Scan for the cell matching the given text and deliver its (x, y) coordinate at center. 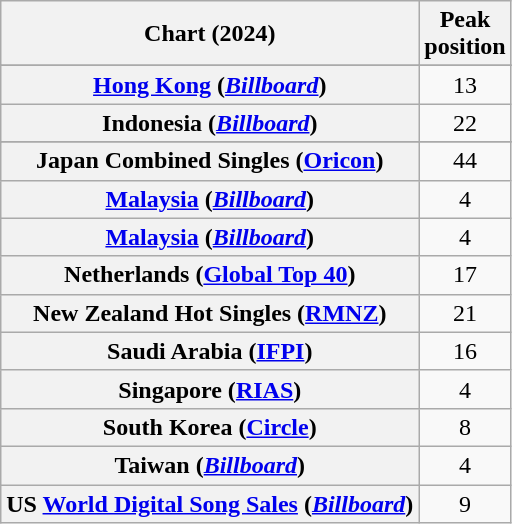
Hong Kong (Billboard) (210, 85)
Chart (2024) (210, 34)
8 (465, 427)
9 (465, 503)
Singapore (RIAS) (210, 389)
Saudi Arabia (IFPI) (210, 351)
Taiwan (Billboard) (210, 465)
Indonesia (Billboard) (210, 123)
44 (465, 161)
New Zealand Hot Singles (RMNZ) (210, 313)
13 (465, 85)
Peakposition (465, 34)
US World Digital Song Sales (Billboard) (210, 503)
22 (465, 123)
21 (465, 313)
Japan Combined Singles (Oricon) (210, 161)
17 (465, 275)
South Korea (Circle) (210, 427)
Netherlands (Global Top 40) (210, 275)
16 (465, 351)
